Determine the (x, y) coordinate at the center of the cell enclosing the given text.  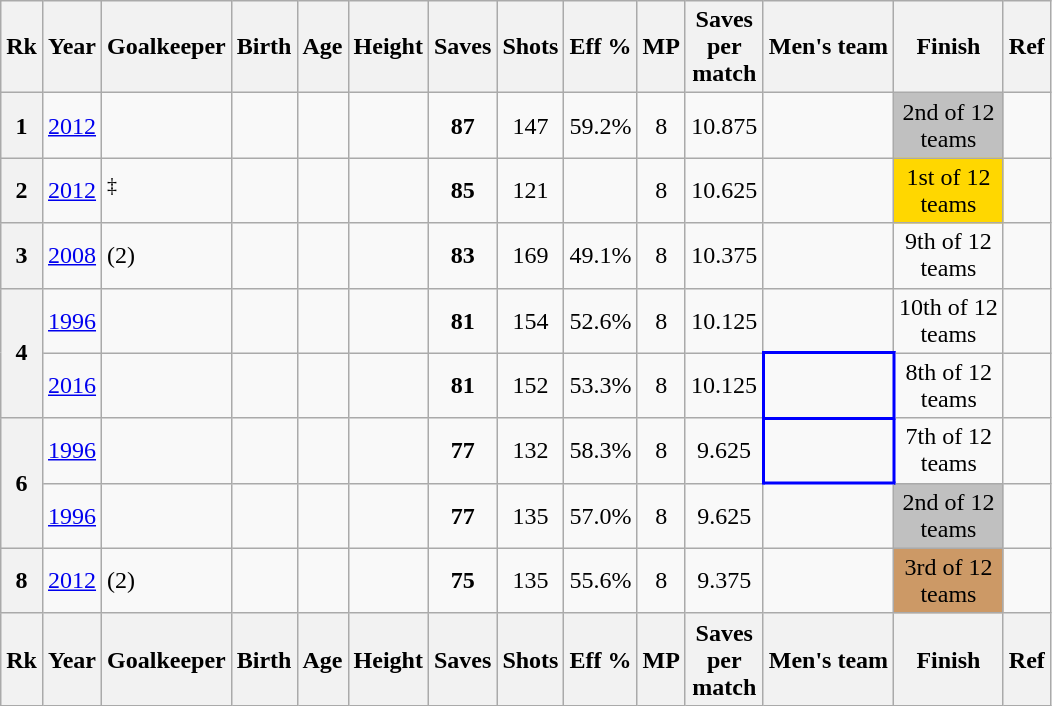
2016 (72, 386)
55.6% (600, 580)
10.875 (724, 126)
4 (22, 353)
57.0% (600, 516)
147 (530, 126)
53.3% (600, 386)
154 (530, 320)
132 (530, 450)
59.2% (600, 126)
87 (462, 126)
1st of 12teams (949, 190)
169 (530, 256)
152 (530, 386)
52.6% (600, 320)
2 (22, 190)
10.625 (724, 190)
1 (22, 126)
6 (22, 483)
10th of 12teams (949, 320)
10.375 (724, 256)
9th of 12teams (949, 256)
75 (462, 580)
3 (22, 256)
85 (462, 190)
3rd of 12teams (949, 580)
83 (462, 256)
‡ (167, 190)
9.375 (724, 580)
2008 (72, 256)
121 (530, 190)
58.3% (600, 450)
8th of 12teams (949, 386)
7th of 12teams (949, 450)
49.1% (600, 256)
